Output the (X, Y) coordinate of the center of the cell containing the given text.  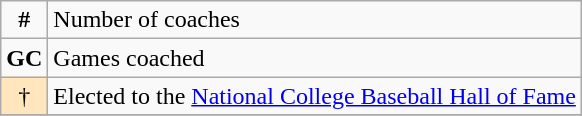
GC (24, 58)
# (24, 20)
† (24, 96)
Games coached (315, 58)
Elected to the National College Baseball Hall of Fame (315, 96)
Number of coaches (315, 20)
